Scan for the cell matching the given text and deliver its (x, y) coordinate at center. 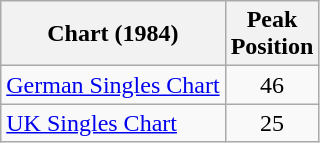
German Singles Chart (113, 85)
Chart (1984) (113, 34)
25 (272, 123)
46 (272, 85)
PeakPosition (272, 34)
UK Singles Chart (113, 123)
